For the text-containing cell, return its midpoint in [x, y] coordinate format. 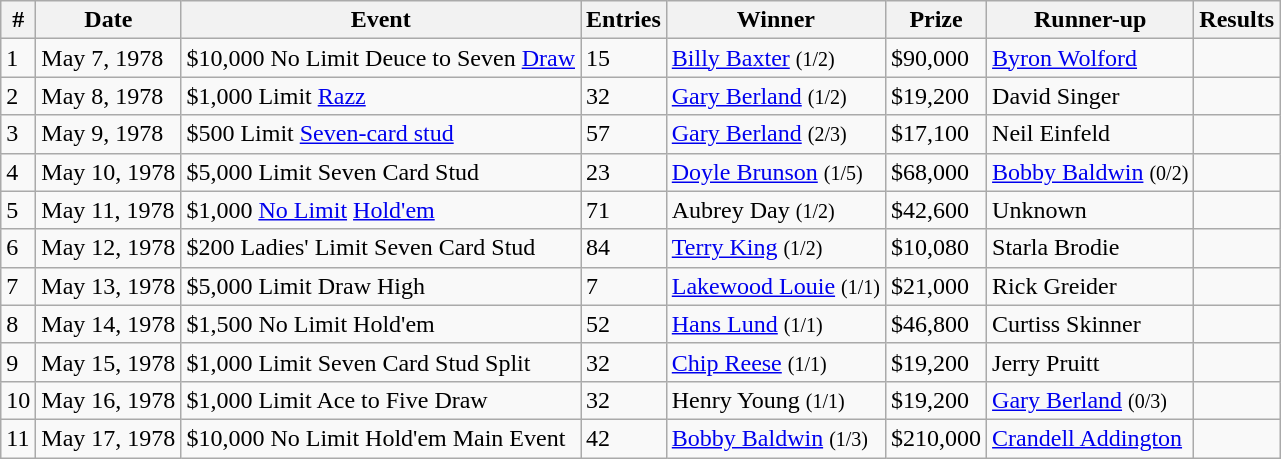
9 [18, 362]
84 [624, 248]
$5,000 Limit Seven Card Stud [381, 172]
$90,000 [936, 58]
$500 Limit Seven-card stud [381, 134]
Bobby Baldwin (0/2) [1090, 172]
Chip Reese (1/1) [776, 362]
Rick Greider [1090, 286]
Date [108, 20]
$1,000 No Limit Hold'em [381, 210]
11 [18, 438]
Lakewood Louie (1/1) [776, 286]
$5,000 Limit Draw High [381, 286]
$21,000 [936, 286]
Jerry Pruitt [1090, 362]
Gary Berland (1/2) [776, 96]
$68,000 [936, 172]
$210,000 [936, 438]
May 12, 1978 [108, 248]
15 [624, 58]
Bobby Baldwin (1/3) [776, 438]
Byron Wolford [1090, 58]
Event [381, 20]
Unknown [1090, 210]
$1,500 No Limit Hold'em [381, 324]
Hans Lund (1/1) [776, 324]
71 [624, 210]
52 [624, 324]
$42,600 [936, 210]
6 [18, 248]
David Singer [1090, 96]
May 15, 1978 [108, 362]
Prize [936, 20]
Terry King (1/2) [776, 248]
Gary Berland (2/3) [776, 134]
May 10, 1978 [108, 172]
42 [624, 438]
Runner-up [1090, 20]
$10,000 No Limit Hold'em Main Event [381, 438]
$1,000 Limit Razz [381, 96]
57 [624, 134]
$10,000 No Limit Deuce to Seven Draw [381, 58]
Aubrey Day (1/2) [776, 210]
Billy Baxter (1/2) [776, 58]
Curtiss Skinner [1090, 324]
8 [18, 324]
Starla Brodie [1090, 248]
May 9, 1978 [108, 134]
Entries [624, 20]
May 16, 1978 [108, 400]
Crandell Addington [1090, 438]
# [18, 20]
May 13, 1978 [108, 286]
2 [18, 96]
Winner [776, 20]
Henry Young (1/1) [776, 400]
4 [18, 172]
$17,100 [936, 134]
1 [18, 58]
$46,800 [936, 324]
Doyle Brunson (1/5) [776, 172]
May 14, 1978 [108, 324]
May 7, 1978 [108, 58]
$10,080 [936, 248]
$1,000 Limit Ace to Five Draw [381, 400]
$1,000 Limit Seven Card Stud Split [381, 362]
5 [18, 210]
May 17, 1978 [108, 438]
Results [1237, 20]
3 [18, 134]
Neil Einfeld [1090, 134]
Gary Berland (0/3) [1090, 400]
23 [624, 172]
$200 Ladies' Limit Seven Card Stud [381, 248]
10 [18, 400]
May 8, 1978 [108, 96]
May 11, 1978 [108, 210]
